Capture the cell that displays the provided text and extract its [x, y] central coordinate. 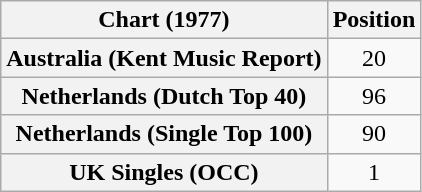
Australia (Kent Music Report) [164, 58]
96 [374, 96]
90 [374, 134]
Position [374, 20]
Netherlands (Single Top 100) [164, 134]
1 [374, 172]
UK Singles (OCC) [164, 172]
Chart (1977) [164, 20]
20 [374, 58]
Netherlands (Dutch Top 40) [164, 96]
